Return the [X, Y] coordinate for the center point of the cell that contains the specified text.  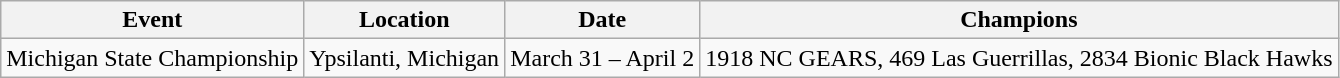
Date [602, 20]
Ypsilanti, Michigan [404, 58]
Location [404, 20]
Michigan State Championship [152, 58]
Champions [1019, 20]
1918 NC GEARS, 469 Las Guerrillas, 2834 Bionic Black Hawks [1019, 58]
March 31 – April 2 [602, 58]
Event [152, 20]
